Detect which cell encompasses the target text, then output its [X, Y] center coordinate. 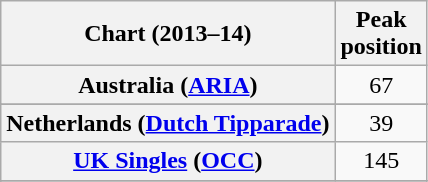
Australia (ARIA) [168, 85]
Peakposition [381, 34]
Chart (2013–14) [168, 34]
67 [381, 85]
UK Singles (OCC) [168, 161]
Netherlands (Dutch Tipparade) [168, 123]
145 [381, 161]
39 [381, 123]
